Extract the [x, y] coordinate from the center of the cell holding the provided text.  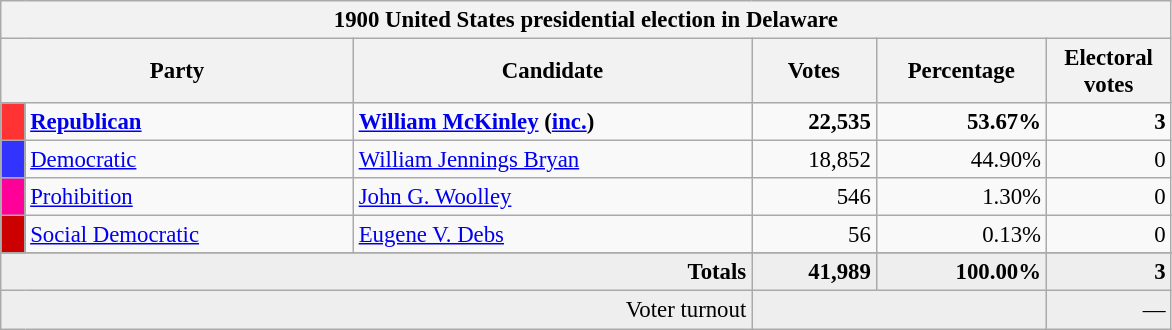
1.30% [961, 197]
Voter turnout [376, 310]
Eugene V. Debs [552, 235]
Electoral votes [1108, 72]
Social Democratic [189, 235]
Party [178, 72]
44.90% [961, 160]
William Jennings Bryan [552, 160]
41,989 [814, 273]
Totals [376, 273]
Democratic [189, 160]
— [1108, 310]
Candidate [552, 72]
0.13% [961, 235]
546 [814, 197]
18,852 [814, 160]
William McKinley (inc.) [552, 122]
Prohibition [189, 197]
Votes [814, 72]
100.00% [961, 273]
Republican [189, 122]
1900 United States presidential election in Delaware [586, 20]
John G. Woolley [552, 197]
Percentage [961, 72]
56 [814, 235]
22,535 [814, 122]
53.67% [961, 122]
